Identify which cell holds the provided text, then report its [x, y] central coordinate. 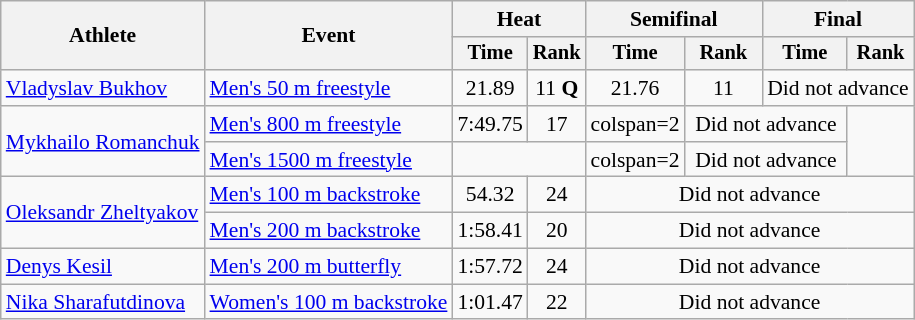
7:49.75 [490, 124]
Heat [518, 19]
21.89 [490, 88]
Denys Kesil [103, 267]
Athlete [103, 36]
1:58.41 [490, 231]
Mykhailo Romanchuk [103, 142]
17 [557, 124]
11 [724, 88]
Final [838, 19]
Oleksandr Zheltyakov [103, 212]
Men's 50 m freestyle [329, 88]
22 [557, 302]
Women's 100 m backstroke [329, 302]
Men's 200 m backstroke [329, 231]
Men's 1500 m freestyle [329, 160]
1:57.72 [490, 267]
11 Q [557, 88]
Event [329, 36]
Vladyslav Bukhov [103, 88]
Semifinal [674, 19]
Men's 800 m freestyle [329, 124]
Men's 200 m butterfly [329, 267]
21.76 [634, 88]
54.32 [490, 195]
20 [557, 231]
Men's 100 m backstroke [329, 195]
Nika Sharafutdinova [103, 302]
1:01.47 [490, 302]
